Find where the given text appears and provide that cell's center as (X, Y) coordinate. 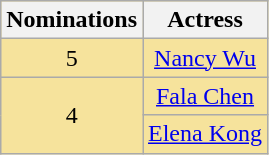
5 (72, 58)
Fala Chen (204, 96)
Actress (204, 20)
Elena Kong (204, 134)
4 (72, 115)
Nominations (72, 20)
Nancy Wu (204, 58)
